Pinpoint the cell where the given text exists, returning its (x, y) midpoint coordinate. 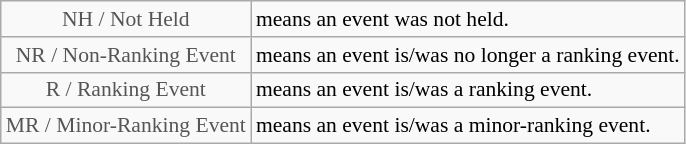
MR / Minor-Ranking Event (126, 126)
means an event is/was no longer a ranking event. (468, 55)
means an event is/was a ranking event. (468, 90)
NR / Non-Ranking Event (126, 55)
means an event is/was a minor-ranking event. (468, 126)
means an event was not held. (468, 19)
NH / Not Held (126, 19)
R / Ranking Event (126, 90)
